Locate the cell with the specified text and output its [x, y] center coordinate. 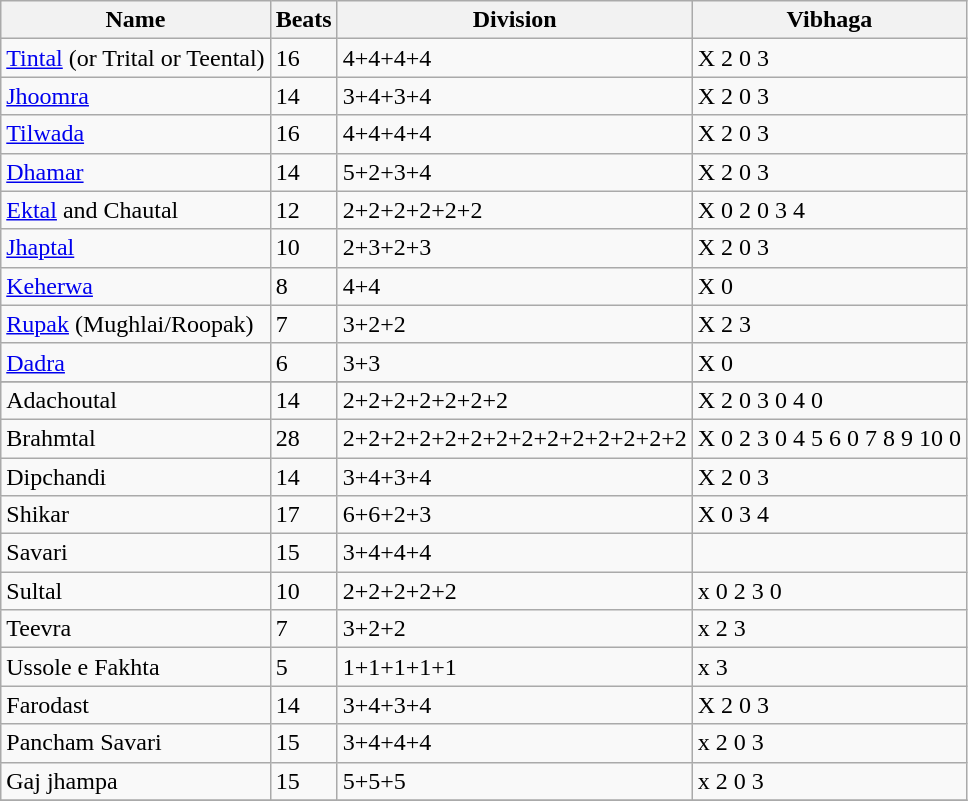
2+2+2+2+2+2 [514, 210]
Savari [136, 553]
Brahmtal [136, 438]
Tilwada [136, 134]
Ussole e Fakhta [136, 667]
Dhamar [136, 172]
Sultal [136, 591]
Jhoomra [136, 96]
Jhaptal [136, 248]
5+2+3+4 [514, 172]
12 [304, 210]
Shikar [136, 515]
2+2+2+2+2+2+2+2+2+2+2+2+2+2 [514, 438]
Gaj jhampa [136, 781]
8 [304, 286]
Farodast [136, 705]
X 0 3 4 [829, 515]
Pancham Savari [136, 743]
Dadra [136, 362]
x 3 [829, 667]
Vibhaga [829, 20]
x 2 3 [829, 629]
X 0 2 0 3 4 [829, 210]
6+6+2+3 [514, 515]
1+1+1+1+1 [514, 667]
Keherwa [136, 286]
2+2+2+2+2+2+2 [514, 400]
Division [514, 20]
x 0 2 3 0 [829, 591]
6 [304, 362]
28 [304, 438]
5+5+5 [514, 781]
4+4 [514, 286]
Dipchandi [136, 477]
Beats [304, 20]
X 2 0 3 0 4 0 [829, 400]
Rupak (Mughlai/Roopak) [136, 324]
5 [304, 667]
Teevra [136, 629]
Adachoutal [136, 400]
2+2+2+2+2 [514, 591]
X 2 3 [829, 324]
3+3 [514, 362]
Tintal (or Trital or Teental) [136, 58]
17 [304, 515]
Ektal and Chautal [136, 210]
2+3+2+3 [514, 248]
X 0 2 3 0 4 5 6 0 7 8 9 10 0 [829, 438]
Name [136, 20]
